Pinpoint the cell where the given text exists, returning its (x, y) midpoint coordinate. 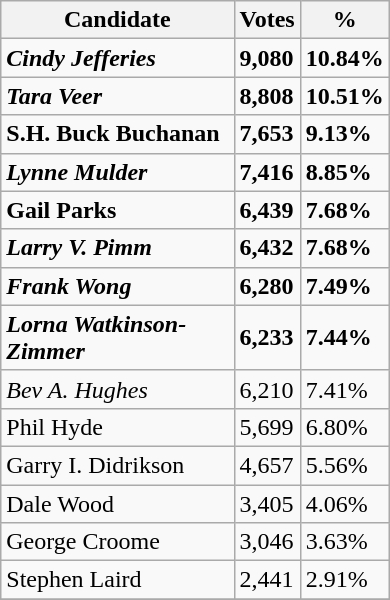
% (344, 20)
4,657 (267, 465)
Stephen Laird (118, 580)
5,699 (267, 427)
6,233 (267, 338)
Tara Veer (118, 96)
10.84% (344, 58)
Garry I. Didrikson (118, 465)
Lynne Mulder (118, 172)
Cindy Jefferies (118, 58)
Dale Wood (118, 503)
Votes (267, 20)
6,432 (267, 248)
7.41% (344, 389)
4.06% (344, 503)
Gail Parks (118, 210)
2,441 (267, 580)
9,080 (267, 58)
10.51% (344, 96)
7.49% (344, 286)
Lorna Watkinson-Zimmer (118, 338)
Larry V. Pimm (118, 248)
8.85% (344, 172)
3,046 (267, 542)
Phil Hyde (118, 427)
6.80% (344, 427)
7,653 (267, 134)
3.63% (344, 542)
Frank Wong (118, 286)
Bev A. Hughes (118, 389)
George Croome (118, 542)
S.H. Buck Buchanan (118, 134)
2.91% (344, 580)
3,405 (267, 503)
6,280 (267, 286)
7.44% (344, 338)
6,439 (267, 210)
5.56% (344, 465)
Candidate (118, 20)
7,416 (267, 172)
6,210 (267, 389)
8,808 (267, 96)
9.13% (344, 134)
